Detect which cell encompasses the target text, then output its [x, y] center coordinate. 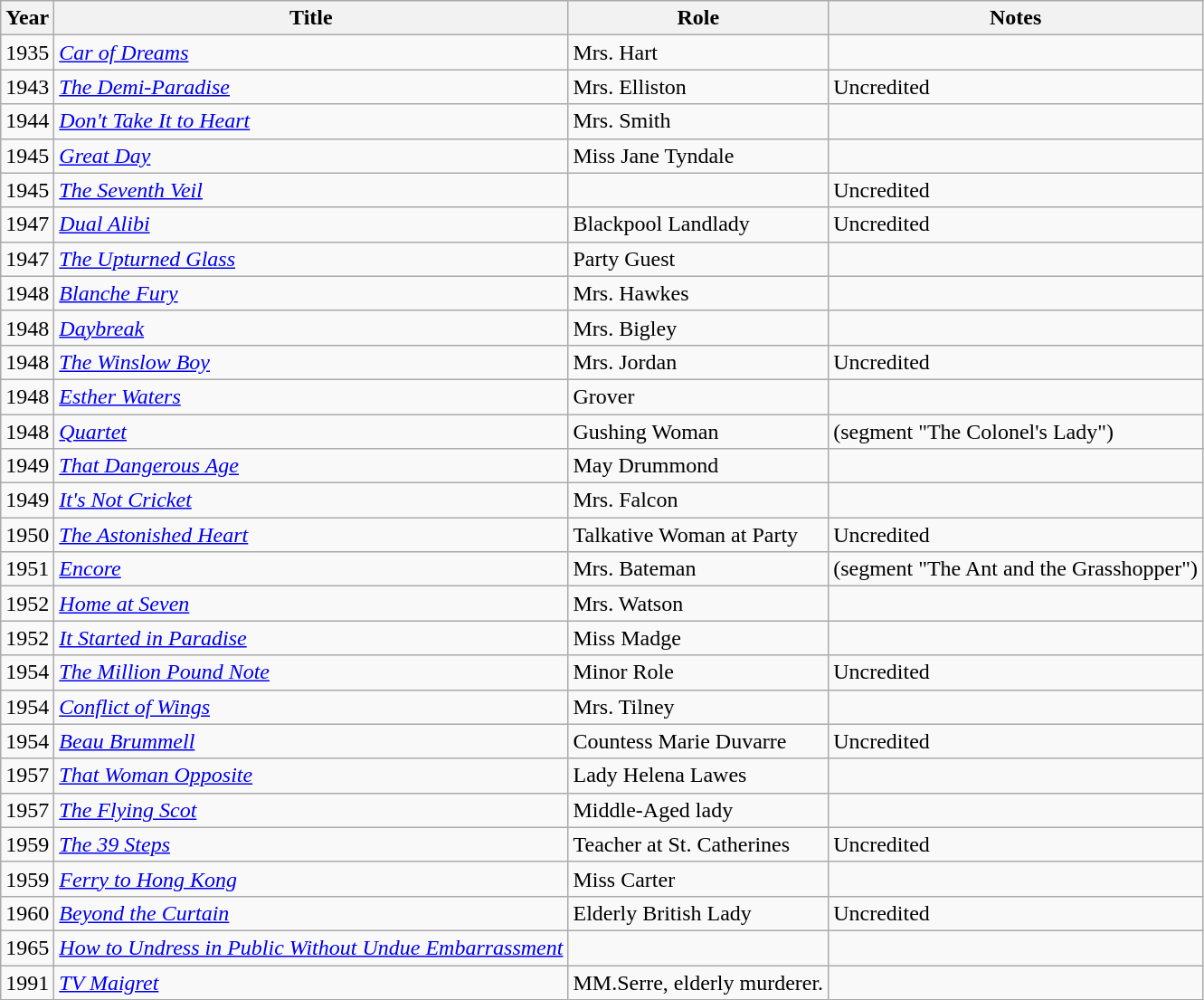
Mrs. Tilney [698, 707]
(segment "The Ant and the Grasshopper") [1016, 569]
That Dangerous Age [311, 466]
May Drummond [698, 466]
Home at Seven [311, 604]
Daybreak [311, 328]
Miss Carter [698, 879]
Blackpool Landlady [698, 224]
Encore [311, 569]
Dual Alibi [311, 224]
1960 [27, 913]
Teacher at St. Catherines [698, 844]
Notes [1016, 18]
1935 [27, 52]
Countess Marie Duvarre [698, 741]
1951 [27, 569]
Grover [698, 396]
Mrs. Elliston [698, 87]
It's Not Cricket [311, 500]
Year [27, 18]
1944 [27, 121]
Mrs. Hawkes [698, 293]
Blanche Fury [311, 293]
How to Undress in Public Without Undue Embarrassment [311, 948]
Conflict of Wings [311, 707]
The Demi-Paradise [311, 87]
Miss Jane Tyndale [698, 156]
Mrs. Watson [698, 604]
1965 [27, 948]
The Seventh Veil [311, 190]
1991 [27, 982]
Lady Helena Lawes [698, 776]
Mrs. Bateman [698, 569]
It Started in Paradise [311, 638]
The Million Pound Note [311, 672]
Role [698, 18]
Mrs. Falcon [698, 500]
Gushing Woman [698, 432]
Mrs. Smith [698, 121]
Quartet [311, 432]
Mrs. Jordan [698, 362]
The 39 Steps [311, 844]
Great Day [311, 156]
Middle-Aged lady [698, 810]
(segment "The Colonel's Lady") [1016, 432]
1943 [27, 87]
1950 [27, 535]
Mrs. Hart [698, 52]
The Upturned Glass [311, 259]
Talkative Woman at Party [698, 535]
MM.Serre, elderly murderer. [698, 982]
Don't Take It to Heart [311, 121]
The Winslow Boy [311, 362]
Esther Waters [311, 396]
The Flying Scot [311, 810]
Mrs. Bigley [698, 328]
Minor Role [698, 672]
Title [311, 18]
Ferry to Hong Kong [311, 879]
Party Guest [698, 259]
TV Maigret [311, 982]
Miss Madge [698, 638]
Elderly British Lady [698, 913]
Beyond the Curtain [311, 913]
The Astonished Heart [311, 535]
Beau Brummell [311, 741]
That Woman Opposite [311, 776]
Car of Dreams [311, 52]
